Pinpoint the cell where the given text exists, returning its (X, Y) midpoint coordinate. 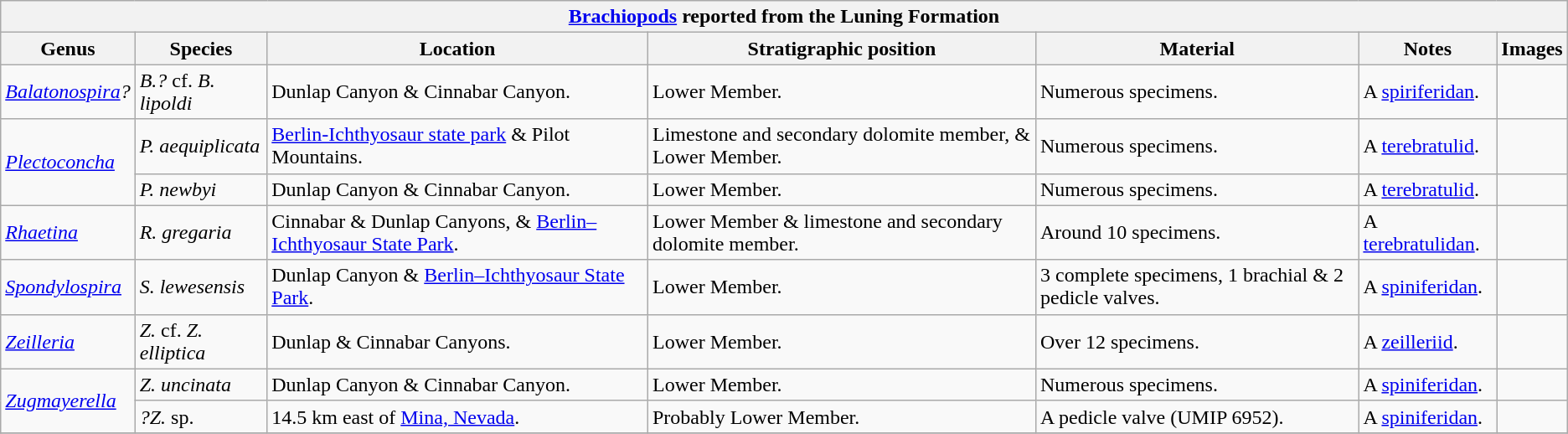
A terebratulidan. (1427, 233)
Balatonospira? (68, 92)
B.? cf. B. lipoldi (201, 92)
Z. cf. Z. elliptica (201, 342)
Around 10 specimens. (1196, 233)
A zeilleriid. (1427, 342)
A pedicle valve (UMIP 6952). (1196, 416)
Zeilleria (68, 342)
?Z. sp. (201, 416)
S. lewesensis (201, 287)
Spondylospira (68, 287)
3 complete specimens, 1 brachial & 2 pedicle valves. (1196, 287)
Dunlap Canyon & Berlin–Ichthyosaur State Park. (457, 287)
Over 12 specimens. (1196, 342)
Limestone and secondary dolomite member, & Lower Member. (841, 146)
Zugmayerella (68, 400)
Probably Lower Member. (841, 416)
R. gregaria (201, 233)
A spiriferidan. (1427, 92)
Z. uncinata (201, 385)
Rhaetina (68, 233)
P. newbyi (201, 189)
Images (1532, 49)
Genus (68, 49)
Location (457, 49)
Cinnabar & Dunlap Canyons, & Berlin–Ichthyosaur State Park. (457, 233)
Brachiopods reported from the Luning Formation (784, 17)
Dunlap & Cinnabar Canyons. (457, 342)
Stratigraphic position (841, 49)
14.5 km east of Mina, Nevada. (457, 416)
P. aequiplicata (201, 146)
Lower Member & limestone and secondary dolomite member. (841, 233)
Material (1196, 49)
Plectoconcha (68, 163)
Species (201, 49)
Berlin-Ichthyosaur state park & Pilot Mountains. (457, 146)
Notes (1427, 49)
